Locate the cell with the specified text and output its [X, Y] center coordinate. 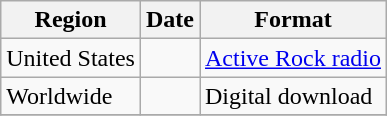
Worldwide [71, 96]
Digital download [294, 96]
United States [71, 58]
Region [71, 20]
Date [170, 20]
Format [294, 20]
Active Rock radio [294, 58]
